Determine the (X, Y) coordinate at the center of the cell enclosing the given text.  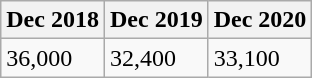
Dec 2020 (260, 20)
Dec 2019 (156, 20)
33,100 (260, 58)
Dec 2018 (53, 20)
36,000 (53, 58)
32,400 (156, 58)
